Find where the given text appears and provide that cell's center as [x, y] coordinate. 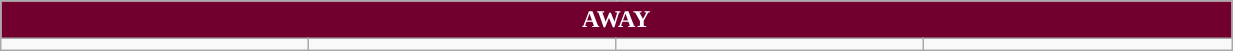
AWAY [616, 20]
